Search for the cell housing the specified text and yield its (X, Y) center coordinate. 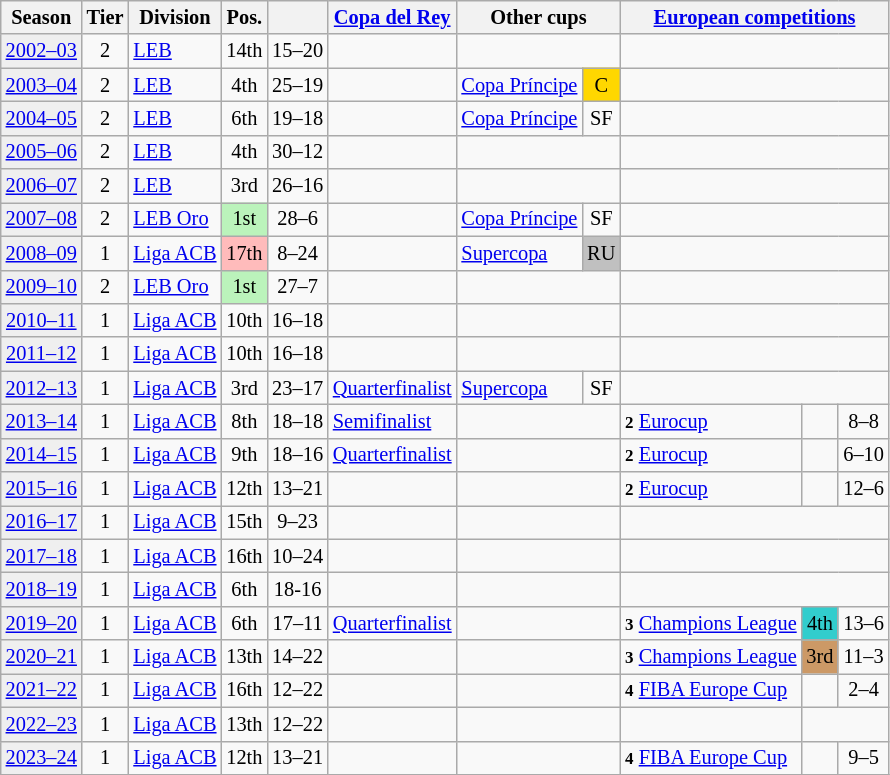
12–6 (863, 489)
2018–19 (42, 589)
23–17 (298, 388)
Other cups (538, 17)
27–7 (298, 287)
2021–22 (42, 690)
C (601, 85)
6–10 (863, 455)
19–18 (298, 118)
28–6 (298, 219)
2020–21 (42, 657)
9–5 (863, 758)
18–16 (298, 455)
2014–15 (42, 455)
14th (244, 51)
2017–18 (42, 556)
18-16 (298, 589)
Division (174, 17)
Pos. (244, 17)
9–23 (298, 522)
2015–16 (42, 489)
2011–12 (42, 354)
2005–06 (42, 152)
2006–07 (42, 186)
30–12 (298, 152)
17–11 (298, 623)
2019–20 (42, 623)
11–3 (863, 657)
2009–10 (42, 287)
Copa del Rey (392, 17)
2008–09 (42, 253)
9th (244, 455)
26–16 (298, 186)
RU (601, 253)
Semifinalist (392, 421)
Tier (106, 17)
8–24 (298, 253)
25–19 (298, 85)
2003–04 (42, 85)
2022–23 (42, 724)
2010–11 (42, 320)
2016–17 (42, 522)
2002–03 (42, 51)
14–22 (298, 657)
15–20 (298, 51)
2012–13 (42, 388)
17th (244, 253)
Season (42, 17)
15th (244, 522)
2013–14 (42, 421)
European competitions (754, 17)
2004–05 (42, 118)
13–6 (863, 623)
2023–24 (42, 758)
2007–08 (42, 219)
10–24 (298, 556)
2–4 (863, 690)
8th (244, 421)
18–18 (298, 421)
8–8 (863, 421)
